Locate the cell with the specified text and output its (X, Y) center coordinate. 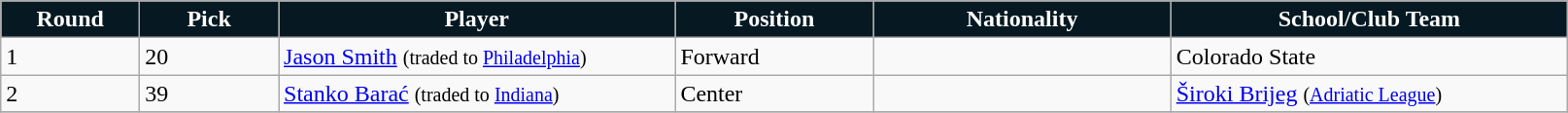
Round (70, 19)
Center (774, 94)
Jason Smith (traded to Philadelphia) (477, 56)
Stanko Barać (traded to Indiana) (477, 94)
Position (774, 19)
Player (477, 19)
Nationality (1022, 19)
Forward (774, 56)
Colorado State (1369, 56)
2 (70, 94)
Pick (210, 19)
39 (210, 94)
School/Club Team (1369, 19)
20 (210, 56)
Široki Brijeg (Adriatic League) (1369, 94)
1 (70, 56)
